Pinpoint the cell where the given text exists, returning its (x, y) midpoint coordinate. 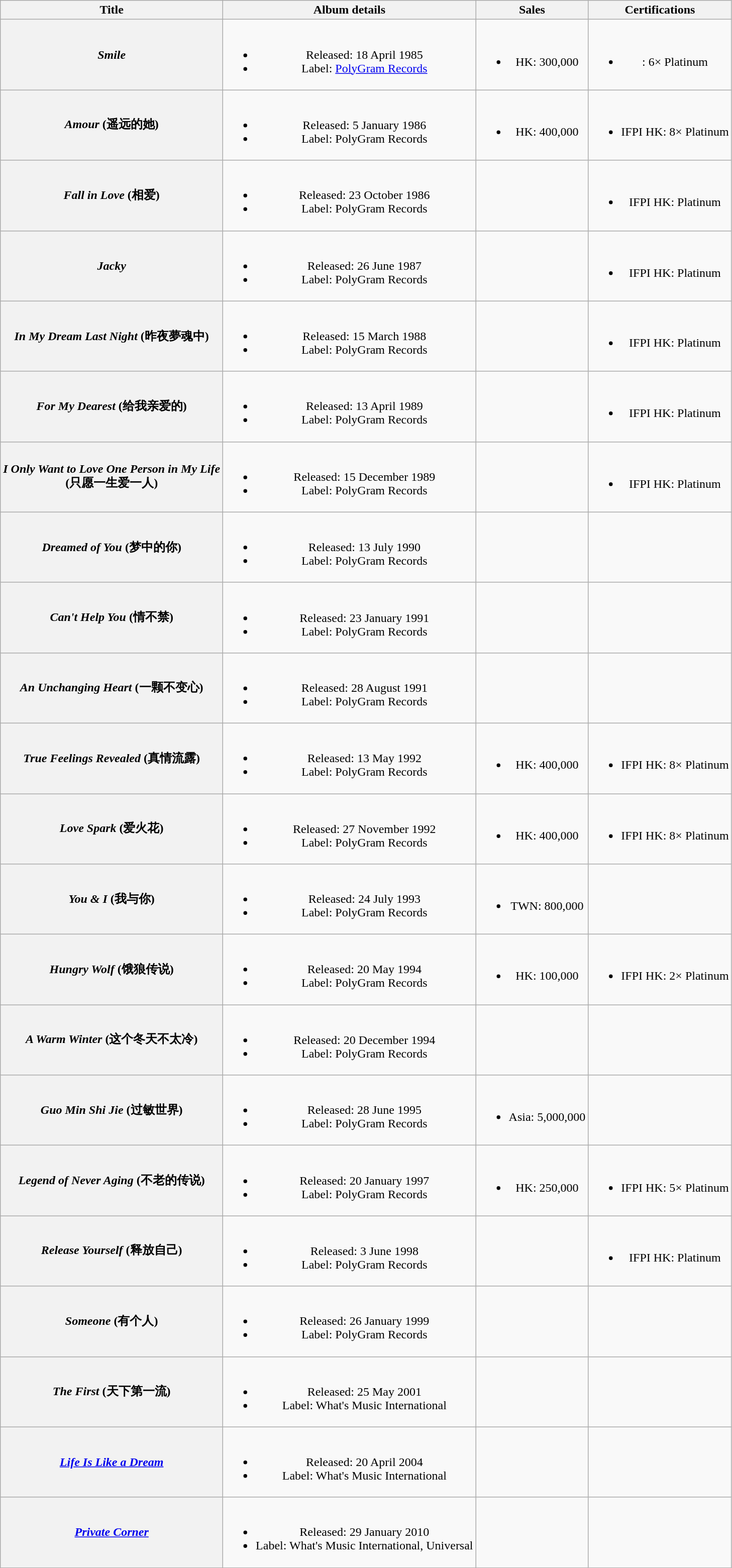
TWN: 800,000 (532, 899)
Released: 20 December 1994Label: PolyGram Records (350, 1040)
Asia: 5,000,000 (532, 1110)
HK: 100,000 (532, 970)
HK: 250,000 (532, 1181)
Smile (112, 55)
Released: 15 December 1989Label: PolyGram Records (350, 477)
Title (112, 10)
IFPI HK: 5× Platinum (660, 1181)
Amour (遥远的她) (112, 125)
Released: 13 May 1992Label: PolyGram Records (350, 758)
Someone (有个人) (112, 1321)
Released: 20 April 2004Label: What's Music International (350, 1462)
HK: 300,000 (532, 55)
An Unchanging Heart (一颗不变心) (112, 688)
Released: 13 July 1990Label: PolyGram Records (350, 547)
Life Is Like a Dream (112, 1462)
Dreamed of You (梦中的你) (112, 547)
Released: 27 November 1992Label: PolyGram Records (350, 829)
Album details (350, 10)
Released: 15 March 1988Label: PolyGram Records (350, 336)
Released: 5 January 1986Label: PolyGram Records (350, 125)
Released: 23 January 1991Label: PolyGram Records (350, 617)
I Only Want to Love One Person in My Life(只愿一生爱一人) (112, 477)
Love Spark (爱火花) (112, 829)
IFPI HK: 2× Platinum (660, 970)
For My Dearest (给我亲爱的) (112, 406)
Released: 13 April 1989Label: PolyGram Records (350, 406)
Released: 20 May 1994Label: PolyGram Records (350, 970)
Can't Help You (情不禁) (112, 617)
Released: 24 July 1993Label: PolyGram Records (350, 899)
Guo Min Shi Jie (过敏世界) (112, 1110)
You & I (我与你) (112, 899)
A Warm Winter (这个冬天不太冷) (112, 1040)
Release Yourself (释放自己) (112, 1251)
Private Corner (112, 1532)
Certifications (660, 10)
Hungry Wolf (饿狼传说) (112, 970)
Released: 26 January 1999Label: PolyGram Records (350, 1321)
Released: 20 January 1997Label: PolyGram Records (350, 1181)
Released: 18 April 1985Label: PolyGram Records (350, 55)
Released: 28 August 1991Label: PolyGram Records (350, 688)
Released: 28 June 1995Label: PolyGram Records (350, 1110)
Released: 25 May 2001Label: What's Music International (350, 1392)
Released: 3 June 1998Label: PolyGram Records (350, 1251)
Fall in Love (相爱) (112, 195)
True Feelings Revealed (真情流露) (112, 758)
Sales (532, 10)
Released: 23 October 1986Label: PolyGram Records (350, 195)
Released: 29 January 2010Label: What's Music International, Universal (350, 1532)
: 6× Platinum (660, 55)
The First (天下第一流) (112, 1392)
Legend of Never Aging (不老的传说) (112, 1181)
Released: 26 June 1987Label: PolyGram Records (350, 266)
In My Dream Last Night (昨夜夢魂中) (112, 336)
Jacky (112, 266)
